Scan for the cell matching the given text and deliver its (x, y) coordinate at center. 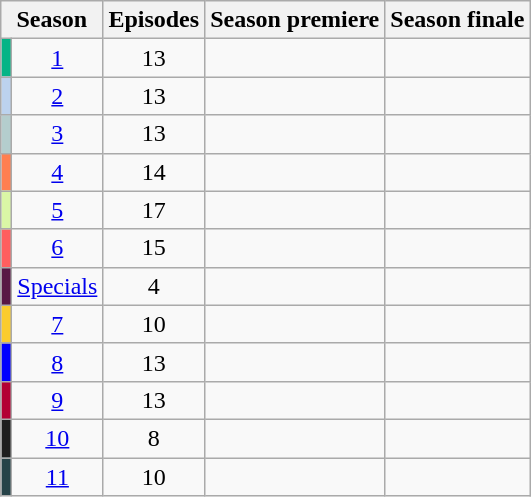
14 (154, 172)
Season (52, 20)
7 (58, 324)
5 (58, 210)
9 (58, 400)
6 (58, 248)
3 (58, 134)
1 (58, 58)
15 (154, 248)
Episodes (154, 20)
Season premiere (295, 20)
2 (58, 96)
17 (154, 210)
Season finale (458, 20)
Specials (58, 286)
11 (58, 477)
